For the text-containing cell, return its midpoint in (X, Y) coordinate format. 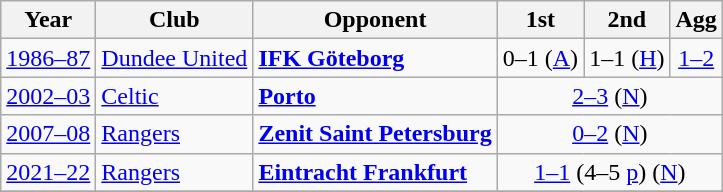
Dundee United (174, 58)
Zenit Saint Petersburg (375, 134)
Club (174, 20)
Porto (375, 96)
1986–87 (48, 58)
0–2 (N) (610, 134)
Celtic (174, 96)
2002–03 (48, 96)
1–1 (H) (627, 58)
1st (540, 20)
0–1 (A) (540, 58)
2007–08 (48, 134)
IFK Göteborg (375, 58)
2021–22 (48, 172)
2–3 (N) (610, 96)
1–1 (4–5 p) (N) (610, 172)
2nd (627, 20)
Year (48, 20)
1–2 (696, 58)
Opponent (375, 20)
Agg (696, 20)
Eintracht Frankfurt (375, 172)
